Output the (X, Y) coordinate of the center of the cell containing the given text.  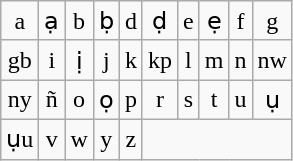
f (240, 21)
ny (20, 100)
k (130, 60)
y (106, 139)
kp (160, 60)
ị (79, 60)
o (79, 100)
w (79, 139)
ụu (20, 139)
n (240, 60)
j (106, 60)
ḅ (106, 21)
l (188, 60)
d (130, 21)
nw (272, 60)
z (130, 139)
b (79, 21)
v (52, 139)
p (130, 100)
ọ (106, 100)
ạ (52, 21)
g (272, 21)
i (52, 60)
e (188, 21)
ñ (52, 100)
t (214, 100)
m (214, 60)
ụ (272, 100)
s (188, 100)
ḍ (160, 21)
gb (20, 60)
a (20, 21)
ẹ (214, 21)
r (160, 100)
u (240, 100)
